Extract the [X, Y] coordinate from the center of the cell holding the provided text.  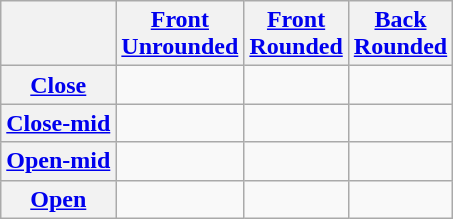
FrontUnrounded [180, 34]
FrontRounded [296, 34]
Open [58, 199]
BackRounded [400, 34]
Close [58, 85]
Open-mid [58, 161]
Close-mid [58, 123]
